Find where the given text appears and provide that cell's center as (X, Y) coordinate. 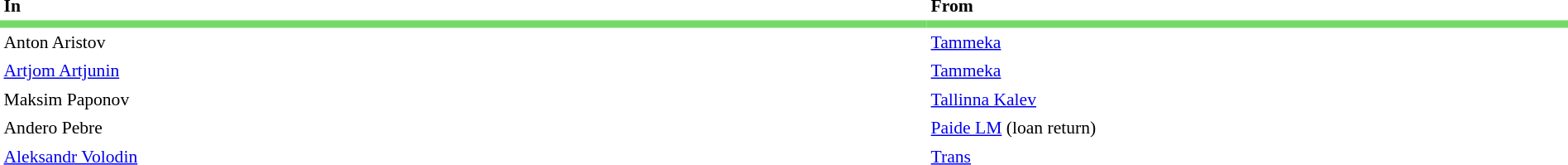
Paide LM (loan return) (1236, 128)
Maksim Paponov (463, 99)
Andero Pebre (463, 128)
Tallinna Kalev (1236, 99)
Anton Aristov (463, 42)
Artjom Artjunin (463, 70)
